Locate the cell with the specified text and output its [x, y] center coordinate. 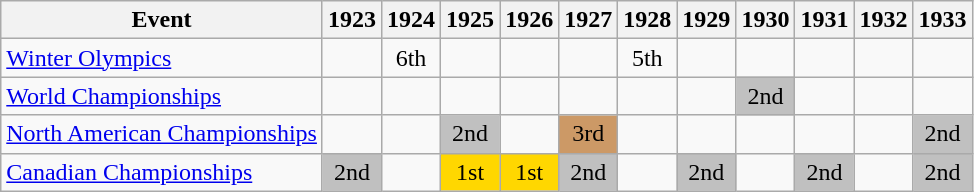
1931 [824, 20]
1923 [352, 20]
1933 [942, 20]
1930 [766, 20]
1925 [470, 20]
Canadian Championships [162, 172]
3rd [588, 134]
1928 [648, 20]
1927 [588, 20]
6th [412, 58]
North American Championships [162, 134]
1924 [412, 20]
World Championships [162, 96]
Winter Olympics [162, 58]
1926 [530, 20]
Event [162, 20]
1932 [884, 20]
1929 [706, 20]
5th [648, 58]
